Provide the (x, y) coordinate of the cell's center where the given text is located.  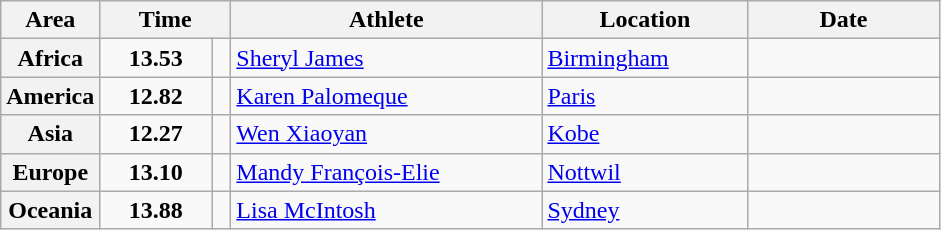
Karen Palomeque (386, 96)
Asia (50, 134)
Paris (645, 96)
13.88 (156, 210)
12.82 (156, 96)
America (50, 96)
Birmingham (645, 58)
Date (844, 20)
Sheryl James (386, 58)
Kobe (645, 134)
Location (645, 20)
Europe (50, 172)
12.27 (156, 134)
Area (50, 20)
13.10 (156, 172)
Sydney (645, 210)
Athlete (386, 20)
Lisa McIntosh (386, 210)
13.53 (156, 58)
Nottwil (645, 172)
Time (166, 20)
Wen Xiaoyan (386, 134)
Oceania (50, 210)
Mandy François-Elie (386, 172)
Africa (50, 58)
